Extract the (X, Y) coordinate from the center of the cell holding the provided text.  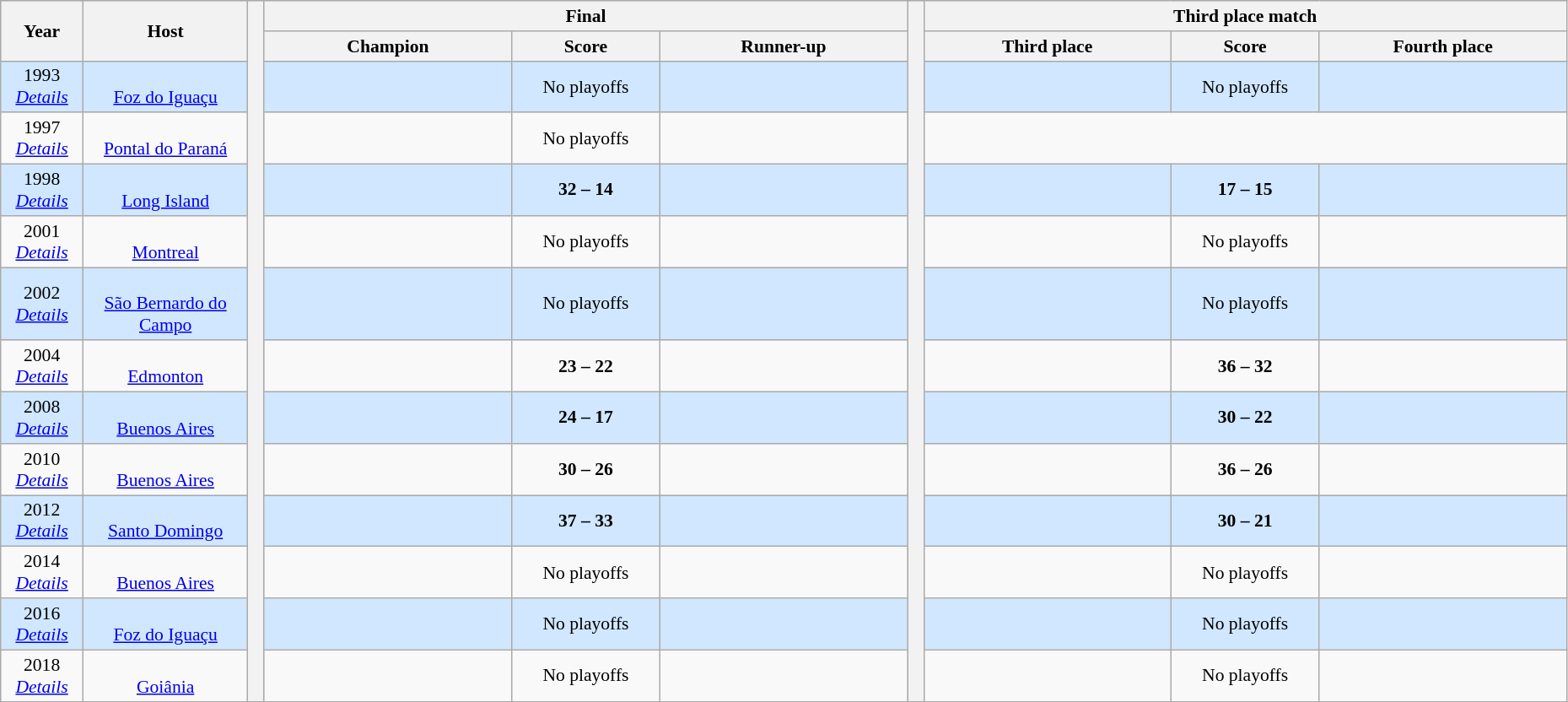
1993Details (42, 86)
32 – 14 (586, 191)
Final (585, 16)
30 – 26 (586, 469)
30 – 21 (1245, 521)
2001Details (42, 241)
Host (165, 30)
37 – 33 (586, 521)
Runner-up (783, 46)
Third place (1048, 46)
2014Details (42, 572)
Champion (388, 46)
2010Details (42, 469)
Fourth place (1442, 46)
2016Details (42, 624)
1998Details (42, 191)
Goiânia (165, 675)
23 – 22 (586, 366)
Long Island (165, 191)
2012Details (42, 521)
Third place match (1245, 16)
São Bernardo do Campo (165, 304)
30 – 22 (1245, 418)
36 – 32 (1245, 366)
2008Details (42, 418)
2002Details (42, 304)
2004Details (42, 366)
Year (42, 30)
36 – 26 (1245, 469)
Pontal do Paraná (165, 138)
Edmonton (165, 366)
1997Details (42, 138)
Santo Domingo (165, 521)
2018Details (42, 675)
17 – 15 (1245, 191)
Montreal (165, 241)
24 – 17 (586, 418)
